Find where the given text appears and provide that cell's center as (X, Y) coordinate. 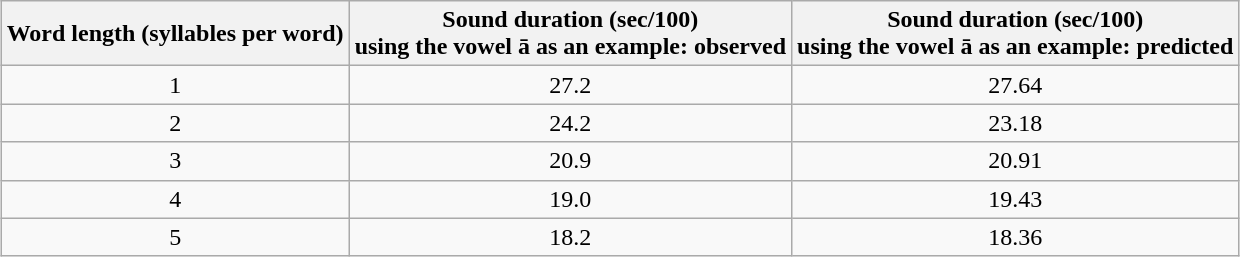
24.2 (570, 123)
20.91 (1016, 161)
Sound duration (sec/100)using the vowel ā as an example: predicted (1016, 34)
27.64 (1016, 85)
3 (175, 161)
20.9 (570, 161)
2 (175, 123)
Sound duration (sec/100)using the vowel ā as an example: observed (570, 34)
27.2 (570, 85)
18.36 (1016, 237)
19.0 (570, 199)
1 (175, 85)
23.18 (1016, 123)
Word length (syllables per word) (175, 34)
4 (175, 199)
18.2 (570, 237)
19.43 (1016, 199)
5 (175, 237)
